Extract the (X, Y) coordinate from the center of the cell holding the provided text.  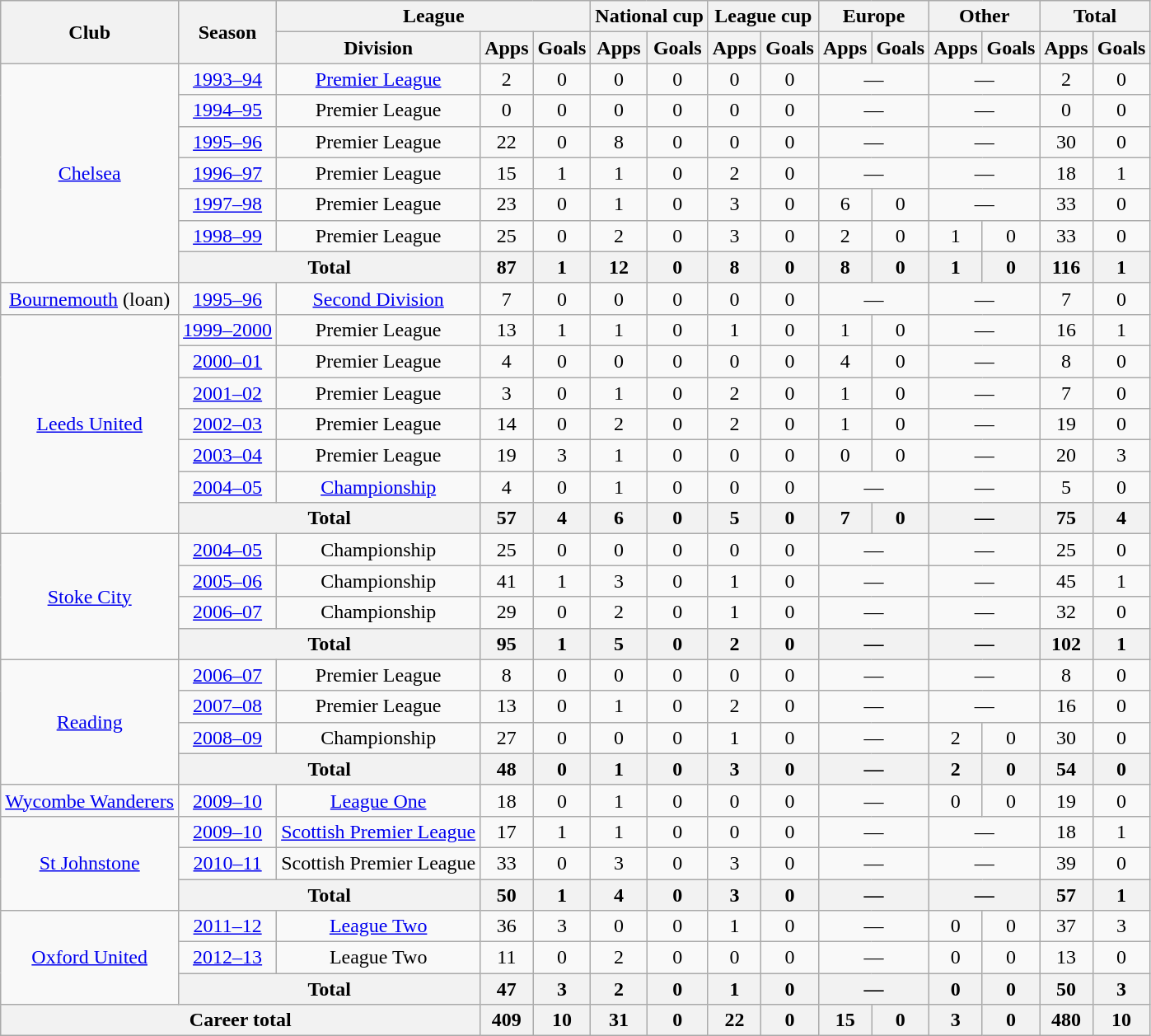
14 (507, 424)
Leeds United (90, 424)
Reading (90, 722)
87 (507, 267)
Stoke City (90, 597)
1999–2000 (227, 330)
League cup (763, 16)
2001–02 (227, 393)
11 (507, 958)
29 (507, 612)
48 (507, 769)
12 (619, 267)
League (433, 16)
Season (227, 32)
League One (379, 800)
Europe (873, 16)
95 (507, 644)
1998–99 (227, 236)
102 (1066, 644)
Bournemouth (loan) (90, 298)
32 (1066, 612)
Chelsea (90, 173)
31 (619, 1020)
41 (507, 581)
Club (90, 32)
2002–03 (227, 424)
2007–08 (227, 706)
37 (1066, 926)
2005–06 (227, 581)
2000–01 (227, 361)
39 (1066, 863)
17 (507, 832)
1993–94 (227, 79)
45 (1066, 581)
2012–13 (227, 958)
National cup (649, 16)
2008–09 (227, 738)
75 (1066, 518)
Other (985, 16)
St Johnstone (90, 863)
Division (379, 48)
27 (507, 738)
1996–97 (227, 173)
480 (1066, 1020)
Oxford United (90, 958)
47 (507, 989)
1994–95 (227, 110)
Wycombe Wanderers (90, 800)
23 (507, 204)
1997–98 (227, 204)
409 (507, 1020)
2003–04 (227, 456)
20 (1066, 456)
116 (1066, 267)
2011–12 (227, 926)
Career total (241, 1020)
36 (507, 926)
Second Division (379, 298)
2010–11 (227, 863)
54 (1066, 769)
